Return the [X, Y] coordinate for the center point of the cell that contains the specified text.  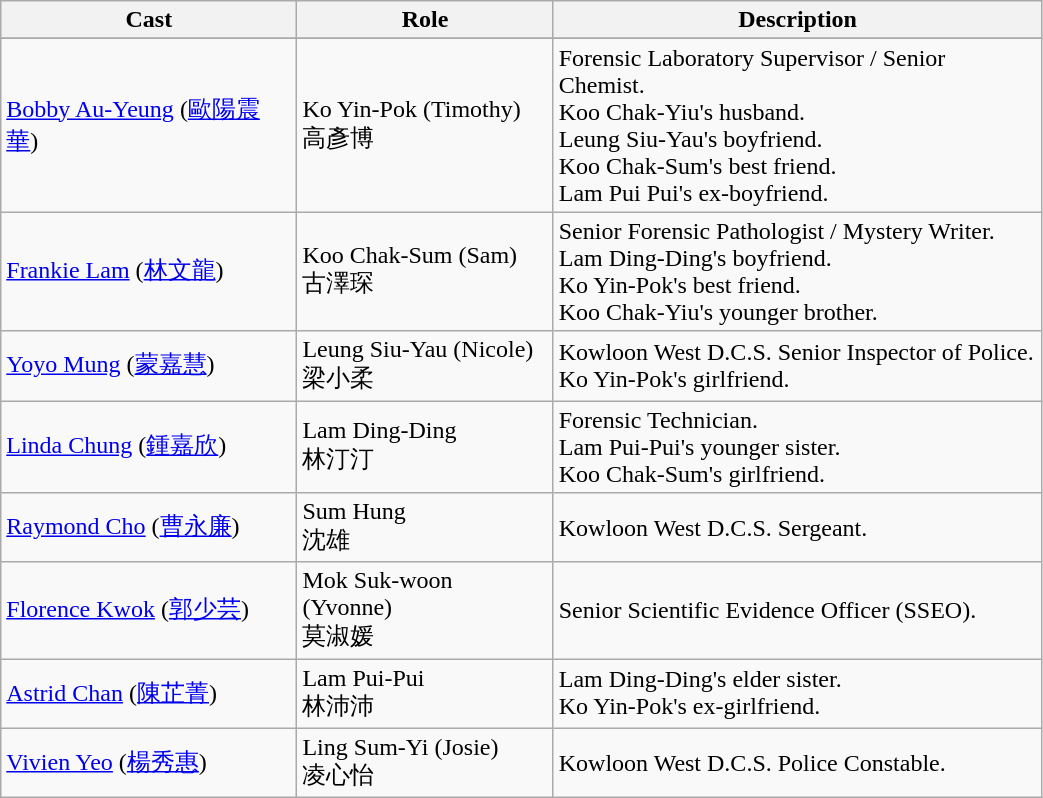
Lam Ding-Ding 林汀汀 [425, 446]
Koo Chak-Sum (Sam) 古澤琛 [425, 272]
Bobby Au-Yeung (歐陽震華) [149, 126]
Raymond Cho (曹永廉) [149, 528]
Description [798, 20]
Senior Scientific Evidence Officer (SSEO). [798, 610]
Ling Sum-Yi (Josie) 凌心怡 [425, 763]
Astrid Chan (陳芷菁) [149, 694]
Kowloon West D.C.S. Senior Inspector of Police. Ko Yin-Pok's girlfriend. [798, 366]
Lam Pui-Pui 林沛沛 [425, 694]
Cast [149, 20]
Mok Suk-woon (Yvonne) 莫淑媛 [425, 610]
Linda Chung (鍾嘉欣) [149, 446]
Yoyo Mung (蒙嘉慧) [149, 366]
Role [425, 20]
Florence Kwok (郭少芸) [149, 610]
Lam Ding-Ding's elder sister. Ko Yin-Pok's ex-girlfriend. [798, 694]
Sum Hung 沈雄 [425, 528]
Leung Siu-Yau (Nicole) 梁小柔 [425, 366]
Forensic Technician. Lam Pui-Pui's younger sister. Koo Chak-Sum's girlfriend. [798, 446]
Kowloon West D.C.S. Police Constable. [798, 763]
Kowloon West D.C.S. Sergeant. [798, 528]
Frankie Lam (林文龍) [149, 272]
Senior Forensic Pathologist / Mystery Writer. Lam Ding-Ding's boyfriend. Ko Yin-Pok's best friend. Koo Chak-Yiu's younger brother. [798, 272]
Ko Yin-Pok (Timothy) 高彥博 [425, 126]
Vivien Yeo (楊秀惠) [149, 763]
